Identify which cell holds the provided text, then report its [X, Y] central coordinate. 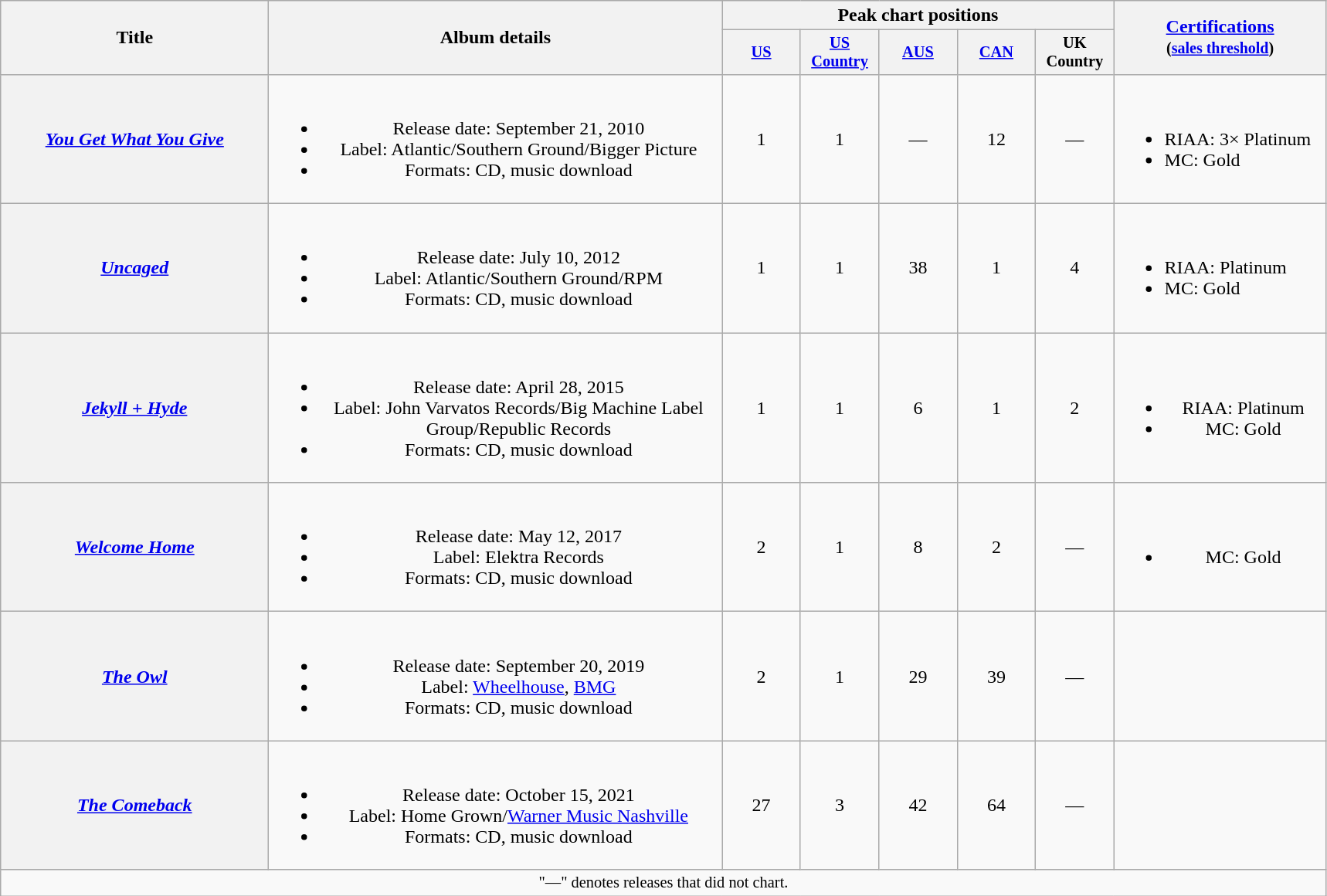
US Country [839, 53]
The Owl [134, 677]
64 [996, 805]
Uncaged [134, 269]
4 [1075, 269]
38 [918, 269]
RIAA: 3× PlatinumMC: Gold [1220, 139]
6 [918, 408]
Welcome Home [134, 547]
3 [839, 805]
Release date: May 12, 2017Label: Elektra RecordsFormats: CD, music download [496, 547]
Album details [496, 38]
US [762, 53]
MC: Gold [1220, 547]
UK Country [1075, 53]
Certifications(sales threshold) [1220, 38]
AUS [918, 53]
You Get What You Give [134, 139]
29 [918, 677]
Release date: July 10, 2012Label: Atlantic/Southern Ground/RPMFormats: CD, music download [496, 269]
42 [918, 805]
39 [996, 677]
Release date: April 28, 2015Label: John Varvatos Records/Big Machine Label Group/Republic RecordsFormats: CD, music download [496, 408]
Release date: September 21, 2010Label: Atlantic/Southern Ground/Bigger PictureFormats: CD, music download [496, 139]
CAN [996, 53]
8 [918, 547]
12 [996, 139]
Release date: September 20, 2019Label: Wheelhouse, BMGFormats: CD, music download [496, 677]
The Comeback [134, 805]
"—" denotes releases that did not chart. [663, 883]
Release date: October 15, 2021Label: Home Grown/Warner Music NashvilleFormats: CD, music download [496, 805]
Jekyll + Hyde [134, 408]
27 [762, 805]
Title [134, 38]
Peak chart positions [918, 15]
